Locate the cell with the specified text and output its (X, Y) center coordinate. 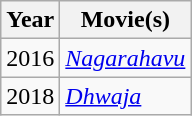
2016 (30, 58)
Year (30, 20)
Nagarahavu (126, 58)
2018 (30, 96)
Movie(s) (126, 20)
Dhwaja (126, 96)
